Detect which cell encompasses the target text, then output its (X, Y) center coordinate. 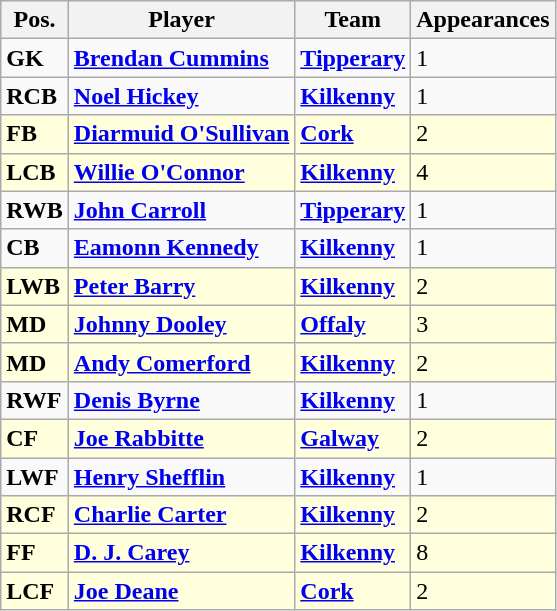
Offaly (353, 324)
LWB (35, 286)
Henry Shefflin (181, 477)
Appearances (483, 20)
LWF (35, 477)
Brendan Cummins (181, 58)
Joe Deane (181, 591)
Johnny Dooley (181, 324)
CB (35, 248)
Charlie Carter (181, 515)
D. J. Carey (181, 553)
RCF (35, 515)
Noel Hickey (181, 96)
Player (181, 20)
LCF (35, 591)
FB (35, 134)
RWF (35, 400)
John Carroll (181, 210)
Denis Byrne (181, 400)
Peter Barry (181, 286)
CF (35, 438)
Diarmuid O'Sullivan (181, 134)
Pos. (35, 20)
3 (483, 324)
8 (483, 553)
4 (483, 172)
Willie O'Connor (181, 172)
Joe Rabbitte (181, 438)
RCB (35, 96)
LCB (35, 172)
Galway (353, 438)
GK (35, 58)
Eamonn Kennedy (181, 248)
Andy Comerford (181, 362)
RWB (35, 210)
FF (35, 553)
Team (353, 20)
